Extract the [x, y] coordinate from the center of the cell holding the provided text.  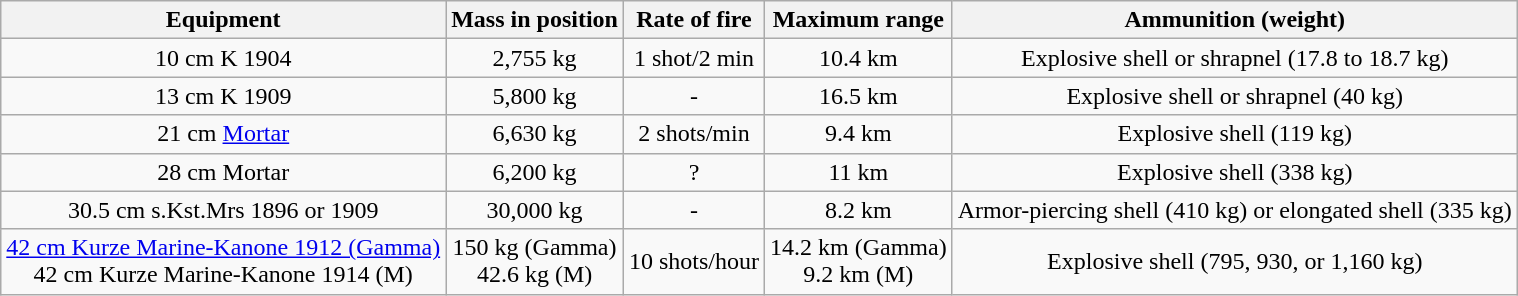
10 cm K 1904 [224, 58]
? [694, 172]
Explosive shell (338 kg) [1234, 172]
8.2 km [859, 210]
30.5 cm s.Kst.Mrs 1896 or 1909 [224, 210]
9.4 km [859, 134]
6,200 kg [535, 172]
6,630 kg [535, 134]
2,755 kg [535, 58]
11 km [859, 172]
10.4 km [859, 58]
Explosive shell (119 kg) [1234, 134]
Explosive shell (795, 930, or 1,160 kg) [1234, 262]
28 cm Mortar [224, 172]
10 shots/hour [694, 262]
Rate of fire [694, 20]
Mass in position [535, 20]
Explosive shell or shrapnel (40 kg) [1234, 96]
42 cm Kurze Marine-Kanone 1912 (Gamma)42 cm Kurze Marine-Kanone 1914 (M) [224, 262]
Armor-piercing shell (410 kg) or elongated shell (335 kg) [1234, 210]
Explosive shell or shrapnel (17.8 to 18.7 kg) [1234, 58]
16.5 km [859, 96]
1 shot/2 min [694, 58]
Equipment [224, 20]
21 cm Mortar [224, 134]
150 kg (Gamma)42.6 kg (M) [535, 262]
13 cm K 1909 [224, 96]
2 shots/min [694, 134]
Ammunition (weight) [1234, 20]
Maximum range [859, 20]
14.2 km (Gamma)9.2 km (M) [859, 262]
5,800 kg [535, 96]
30,000 kg [535, 210]
